Pinpoint the cell where the given text exists, returning its (x, y) midpoint coordinate. 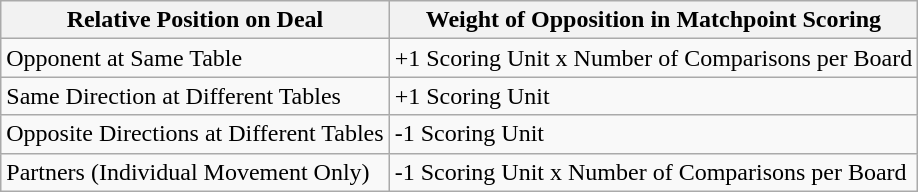
Opponent at Same Table (195, 58)
Opposite Directions at Different Tables (195, 134)
Relative Position on Deal (195, 20)
+1 Scoring Unit x Number of Comparisons per Board (654, 58)
Same Direction at Different Tables (195, 96)
Weight of Opposition in Matchpoint Scoring (654, 20)
Partners (Individual Movement Only) (195, 172)
-1 Scoring Unit (654, 134)
+1 Scoring Unit (654, 96)
-1 Scoring Unit x Number of Comparisons per Board (654, 172)
